Provide the (X, Y) coordinate of the cell's center where the given text is located.  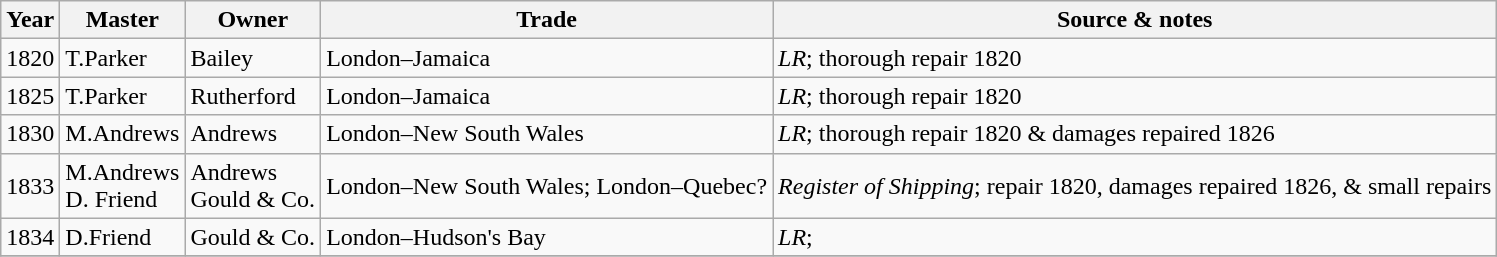
London–New South Wales; London–Quebec? (547, 186)
LR; (1135, 237)
M.AndrewsD. Friend (122, 186)
Andrews (253, 134)
LR; thorough repair 1820 & damages repaired 1826 (1135, 134)
1830 (30, 134)
Source & notes (1135, 20)
1833 (30, 186)
1834 (30, 237)
Master (122, 20)
M.Andrews (122, 134)
Owner (253, 20)
1825 (30, 96)
Register of Shipping; repair 1820, damages repaired 1826, & small repairs (1135, 186)
London–New South Wales (547, 134)
1820 (30, 58)
Bailey (253, 58)
Rutherford (253, 96)
Trade (547, 20)
Year (30, 20)
AndrewsGould & Co. (253, 186)
D.Friend (122, 237)
London–Hudson's Bay (547, 237)
Gould & Co. (253, 237)
